For the text-containing cell, return its midpoint in (X, Y) coordinate format. 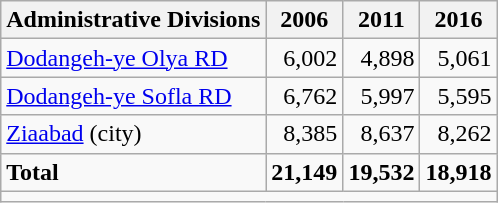
Dodangeh-ye Sofla RD (134, 96)
Dodangeh-ye Olya RD (134, 58)
2006 (304, 20)
21,149 (304, 172)
19,532 (382, 172)
6,762 (304, 96)
2011 (382, 20)
18,918 (458, 172)
Ziaabad (city) (134, 134)
Administrative Divisions (134, 20)
Total (134, 172)
8,637 (382, 134)
8,385 (304, 134)
8,262 (458, 134)
5,595 (458, 96)
6,002 (304, 58)
4,898 (382, 58)
5,997 (382, 96)
2016 (458, 20)
5,061 (458, 58)
